Determine the (x, y) coordinate at the center of the cell enclosing the given text.  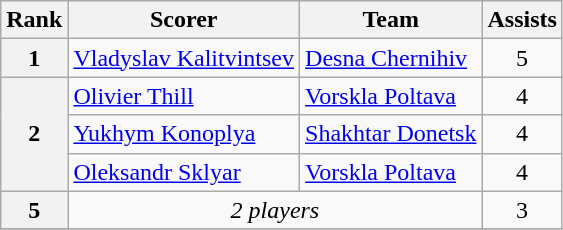
Vladyslav Kalitvintsev (184, 58)
Oleksandr Sklyar (184, 172)
Yukhym Konoplya (184, 134)
Scorer (184, 20)
2 (34, 134)
3 (522, 210)
Team (391, 20)
Rank (34, 20)
Desna Chernihiv (391, 58)
Olivier Thill (184, 96)
1 (34, 58)
Shakhtar Donetsk (391, 134)
Assists (522, 20)
2 players (275, 210)
